Capture the cell that displays the provided text and extract its [x, y] central coordinate. 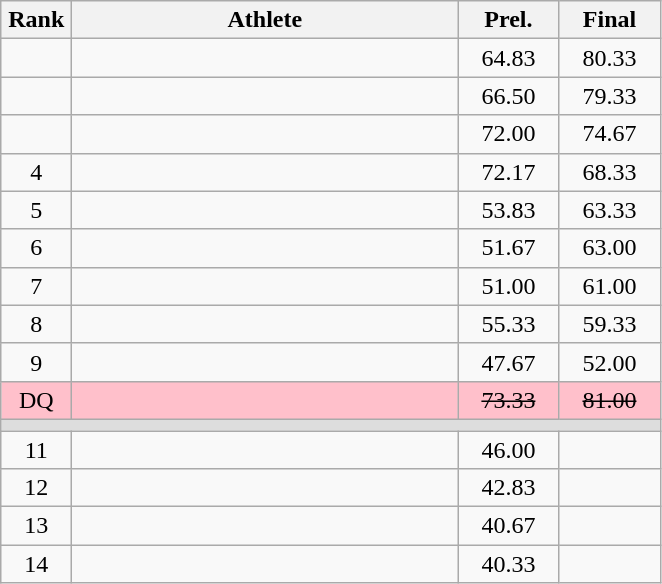
64.83 [508, 58]
14 [36, 564]
81.00 [610, 400]
6 [36, 248]
DQ [36, 400]
7 [36, 286]
42.83 [508, 488]
66.50 [508, 96]
51.00 [508, 286]
40.67 [508, 526]
80.33 [610, 58]
4 [36, 172]
55.33 [508, 324]
72.17 [508, 172]
8 [36, 324]
59.33 [610, 324]
11 [36, 449]
12 [36, 488]
61.00 [610, 286]
63.00 [610, 248]
46.00 [508, 449]
9 [36, 362]
Prel. [508, 20]
5 [36, 210]
53.83 [508, 210]
68.33 [610, 172]
52.00 [610, 362]
72.00 [508, 134]
73.33 [508, 400]
79.33 [610, 96]
40.33 [508, 564]
Rank [36, 20]
74.67 [610, 134]
Athlete [265, 20]
47.67 [508, 362]
51.67 [508, 248]
63.33 [610, 210]
13 [36, 526]
Final [610, 20]
